Detect which cell encompasses the target text, then output its [X, Y] center coordinate. 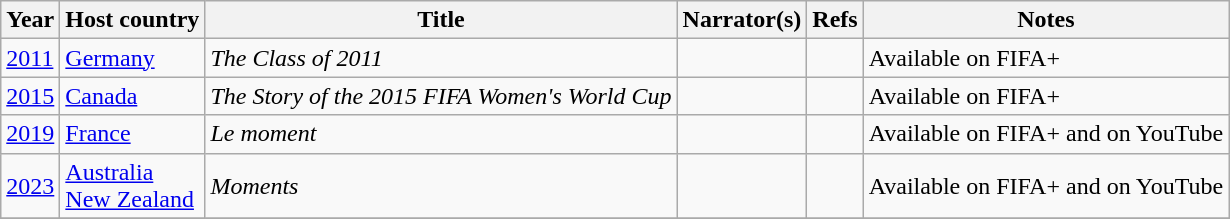
The Story of the 2015 FIFA Women's World Cup [441, 96]
Title [441, 20]
Host country [132, 20]
2023 [30, 186]
Narrator(s) [742, 20]
Moments [441, 186]
2015 [30, 96]
2019 [30, 134]
France [132, 134]
Notes [1046, 20]
Germany [132, 58]
Year [30, 20]
The Class of 2011 [441, 58]
Le moment [441, 134]
AustraliaNew Zealand [132, 186]
Canada [132, 96]
Refs [835, 20]
2011 [30, 58]
